Return (x, y) of the center of cell containing provided text 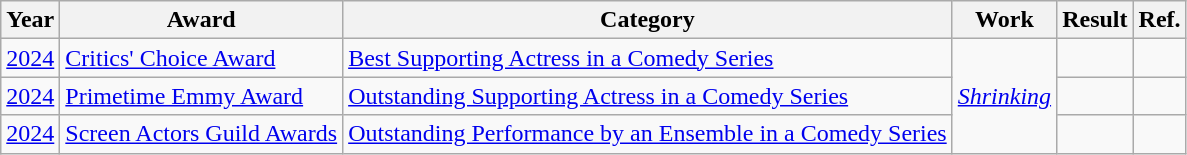
Primetime Emmy Award (202, 96)
Critics' Choice Award (202, 58)
Result (1095, 20)
Shrinking (1004, 96)
Year (30, 20)
Best Supporting Actress in a Comedy Series (648, 58)
Award (202, 20)
Outstanding Supporting Actress in a Comedy Series (648, 96)
Work (1004, 20)
Ref. (1160, 20)
Category (648, 20)
Screen Actors Guild Awards (202, 134)
Outstanding Performance by an Ensemble in a Comedy Series (648, 134)
